Extract the (X, Y) coordinate from the center of the cell holding the provided text.  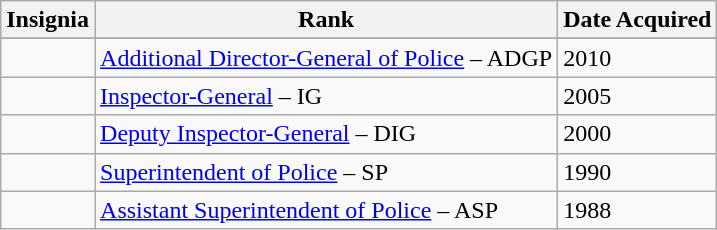
Deputy Inspector-General – DIG (326, 134)
Rank (326, 20)
2000 (638, 134)
Date Acquired (638, 20)
Inspector-General – IG (326, 96)
1990 (638, 172)
1988 (638, 210)
2010 (638, 58)
Superintendent of Police – SP (326, 172)
2005 (638, 96)
Assistant Superintendent of Police – ASP (326, 210)
Insignia (48, 20)
Additional Director-General of Police – ADGP (326, 58)
